For the text-containing cell, return its midpoint in [x, y] coordinate format. 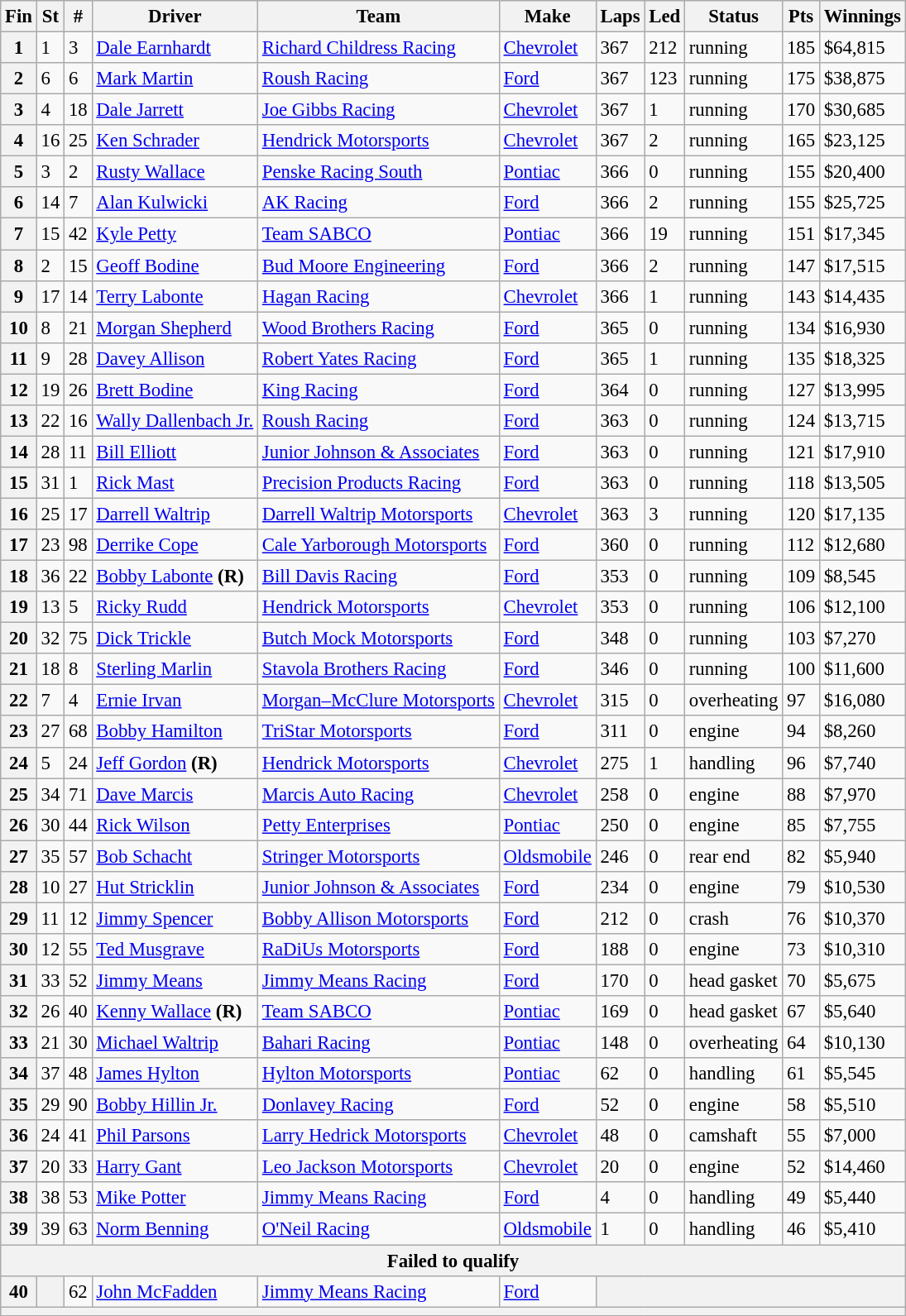
94 [801, 732]
175 [801, 79]
315 [621, 701]
Failed to qualify [453, 1261]
Penske Racing South [378, 172]
$11,600 [862, 669]
Darrell Waltrip [175, 514]
58 [801, 1105]
Joe Gibbs Racing [378, 110]
Ricky Rudd [175, 607]
53 [78, 1199]
120 [801, 514]
Mark Martin [175, 79]
$5,440 [862, 1199]
$12,680 [862, 545]
85 [801, 825]
Bill Davis Racing [378, 577]
Driver [175, 17]
Bobby Allison Motorsports [378, 918]
246 [621, 856]
96 [801, 763]
Brett Bodine [175, 390]
$5,940 [862, 856]
71 [78, 794]
188 [621, 950]
148 [621, 1043]
Terry Labonte [175, 296]
109 [801, 577]
Jimmy Means [175, 980]
rear end [733, 856]
Fin [19, 17]
# [78, 17]
135 [801, 358]
$64,815 [862, 48]
346 [621, 669]
75 [78, 639]
Sterling Marlin [175, 669]
Donlavey Racing [378, 1105]
$7,000 [862, 1136]
70 [801, 980]
67 [801, 1012]
63 [78, 1229]
185 [801, 48]
Marcis Auto Racing [378, 794]
49 [801, 1199]
Dave Marcis [175, 794]
Wood Brothers Racing [378, 328]
$16,080 [862, 701]
Derrike Cope [175, 545]
Phil Parsons [175, 1136]
$14,460 [862, 1167]
Davey Allison [175, 358]
$7,270 [862, 639]
Kenny Wallace (R) [175, 1012]
Mike Potter [175, 1199]
$7,970 [862, 794]
Geoff Bodine [175, 266]
camshaft [733, 1136]
Pts [801, 17]
Precision Products Racing [378, 483]
Petty Enterprises [378, 825]
James Hylton [175, 1074]
169 [621, 1012]
118 [801, 483]
$8,545 [862, 577]
crash [733, 918]
$7,755 [862, 825]
Hylton Motorsports [378, 1074]
$23,125 [862, 141]
$10,310 [862, 950]
$17,515 [862, 266]
$17,910 [862, 452]
$10,130 [862, 1043]
Laps [621, 17]
Morgan Shepherd [175, 328]
Bud Moore Engineering [378, 266]
57 [78, 856]
Make [548, 17]
$16,930 [862, 328]
Richard Childress Racing [378, 48]
$5,640 [862, 1012]
98 [78, 545]
Bobby Labonte (R) [175, 577]
61 [801, 1074]
Robert Yates Racing [378, 358]
Hagan Racing [378, 296]
$10,530 [862, 888]
44 [78, 825]
Darrell Waltrip Motorsports [378, 514]
$5,545 [862, 1074]
Michael Waltrip [175, 1043]
165 [801, 141]
Dick Trickle [175, 639]
Rick Wilson [175, 825]
$5,510 [862, 1105]
Norm Benning [175, 1229]
$38,875 [862, 79]
$30,685 [862, 110]
42 [78, 234]
151 [801, 234]
134 [801, 328]
Bobby Hillin Jr. [175, 1105]
258 [621, 794]
Stavola Brothers Racing [378, 669]
Dale Jarrett [175, 110]
121 [801, 452]
106 [801, 607]
$13,505 [862, 483]
AK Racing [378, 203]
John McFadden [175, 1291]
124 [801, 421]
Ted Musgrave [175, 950]
$25,725 [862, 203]
Leo Jackson Motorsports [378, 1167]
$13,995 [862, 390]
311 [621, 732]
364 [621, 390]
Cale Yarborough Motorsports [378, 545]
Bob Schacht [175, 856]
112 [801, 545]
Ernie Irvan [175, 701]
$17,345 [862, 234]
82 [801, 856]
Rusty Wallace [175, 172]
123 [665, 79]
100 [801, 669]
King Racing [378, 390]
64 [801, 1043]
143 [801, 296]
79 [801, 888]
Jimmy Spencer [175, 918]
Team [378, 17]
Morgan–McClure Motorsports [378, 701]
275 [621, 763]
Harry Gant [175, 1167]
348 [621, 639]
Bill Elliott [175, 452]
$8,260 [862, 732]
Wally Dallenbach Jr. [175, 421]
Hut Stricklin [175, 888]
Kyle Petty [175, 234]
Alan Kulwicki [175, 203]
$5,675 [862, 980]
$17,135 [862, 514]
68 [78, 732]
Status [733, 17]
TriStar Motorsports [378, 732]
90 [78, 1105]
St [50, 17]
$5,410 [862, 1229]
41 [78, 1136]
$7,740 [862, 763]
$10,370 [862, 918]
Winnings [862, 17]
Stringer Motorsports [378, 856]
Rick Mast [175, 483]
$14,435 [862, 296]
Larry Hedrick Motorsports [378, 1136]
103 [801, 639]
88 [801, 794]
234 [621, 888]
250 [621, 825]
Led [665, 17]
Dale Earnhardt [175, 48]
$20,400 [862, 172]
46 [801, 1229]
Bahari Racing [378, 1043]
73 [801, 950]
127 [801, 390]
Butch Mock Motorsports [378, 639]
$13,715 [862, 421]
RaDiUs Motorsports [378, 950]
O'Neil Racing [378, 1229]
97 [801, 701]
$18,325 [862, 358]
360 [621, 545]
$12,100 [862, 607]
76 [801, 918]
Ken Schrader [175, 141]
147 [801, 266]
Jeff Gordon (R) [175, 763]
Bobby Hamilton [175, 732]
